Find where the given text appears and provide that cell's center as [x, y] coordinate. 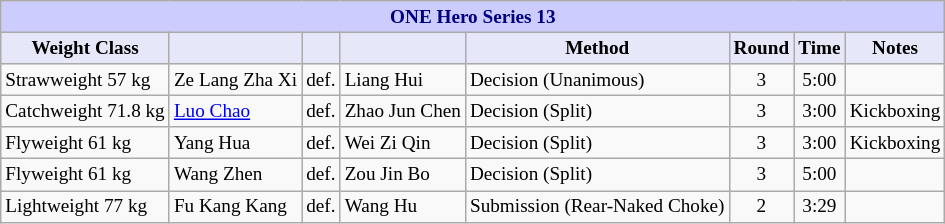
Decision (Unanimous) [597, 80]
Fu Kang Kang [235, 206]
Lightweight 77 kg [86, 206]
Zou Jin Bo [402, 175]
2 [762, 206]
Weight Class [86, 48]
Yang Hua [235, 143]
Wang Zhen [235, 175]
Submission (Rear-Naked Choke) [597, 206]
3:29 [820, 206]
Notes [895, 48]
Time [820, 48]
Luo Chao [235, 111]
ONE Hero Series 13 [473, 17]
Strawweight 57 kg [86, 80]
Catchweight 71.8 kg [86, 111]
Wei Zi Qin [402, 143]
Wang Hu [402, 206]
Liang Hui [402, 80]
Method [597, 48]
Round [762, 48]
Zhao Jun Chen [402, 111]
Ze Lang Zha Xi [235, 80]
